Find where the given text appears and provide that cell's center as [X, Y] coordinate. 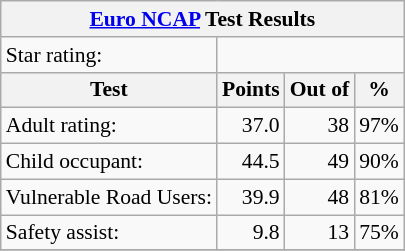
9.8 [251, 233]
Safety assist: [109, 233]
% [379, 90]
13 [320, 233]
38 [320, 126]
Test [109, 90]
48 [320, 197]
Star rating: [109, 55]
Points [251, 90]
Out of [320, 90]
Vulnerable Road Users: [109, 197]
97% [379, 126]
37.0 [251, 126]
Euro NCAP Test Results [202, 19]
90% [379, 162]
39.9 [251, 197]
Child occupant: [109, 162]
44.5 [251, 162]
Adult rating: [109, 126]
49 [320, 162]
75% [379, 233]
81% [379, 197]
